Locate the cell with the specified text and output its (x, y) center coordinate. 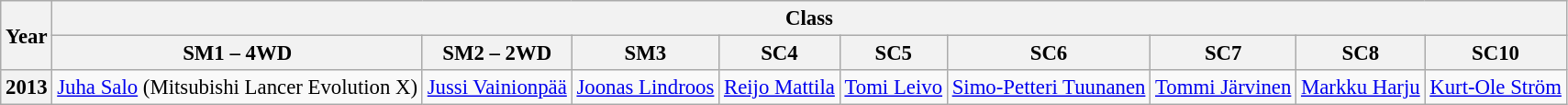
2013 (27, 87)
Markku Harju (1361, 87)
SC7 (1224, 53)
Tommi Järvinen (1224, 87)
Simo-Petteri Tuunanen (1048, 87)
SC8 (1361, 53)
Year (27, 35)
SC4 (780, 53)
SM3 (646, 53)
Class (809, 18)
SC10 (1496, 53)
SM2 – 2WD (497, 53)
Kurt-Ole Ström (1496, 87)
Juha Salo (Mitsubishi Lancer Evolution X) (238, 87)
SC6 (1048, 53)
SM1 – 4WD (238, 53)
SC5 (894, 53)
Joonas Lindroos (646, 87)
Jussi Vainionpää (497, 87)
Reijo Mattila (780, 87)
Tomi Leivo (894, 87)
